Return (x, y) of the center of cell containing provided text 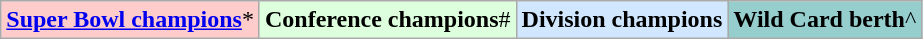
Division champions (622, 20)
Super Bowl champions* (130, 20)
Conference champions# (388, 20)
Wild Card berth^ (825, 20)
